Identify which cell holds the provided text, then report its (x, y) central coordinate. 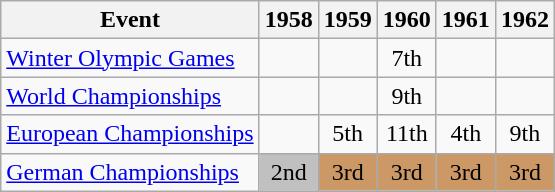
1959 (348, 20)
World Championships (130, 96)
1958 (288, 20)
7th (406, 58)
European Championships (130, 134)
1960 (406, 20)
1961 (466, 20)
2nd (288, 172)
5th (348, 134)
Winter Olympic Games (130, 58)
Event (130, 20)
German Championships (130, 172)
11th (406, 134)
4th (466, 134)
1962 (524, 20)
